Return the (x, y) coordinate for the center point of the cell that contains the specified text.  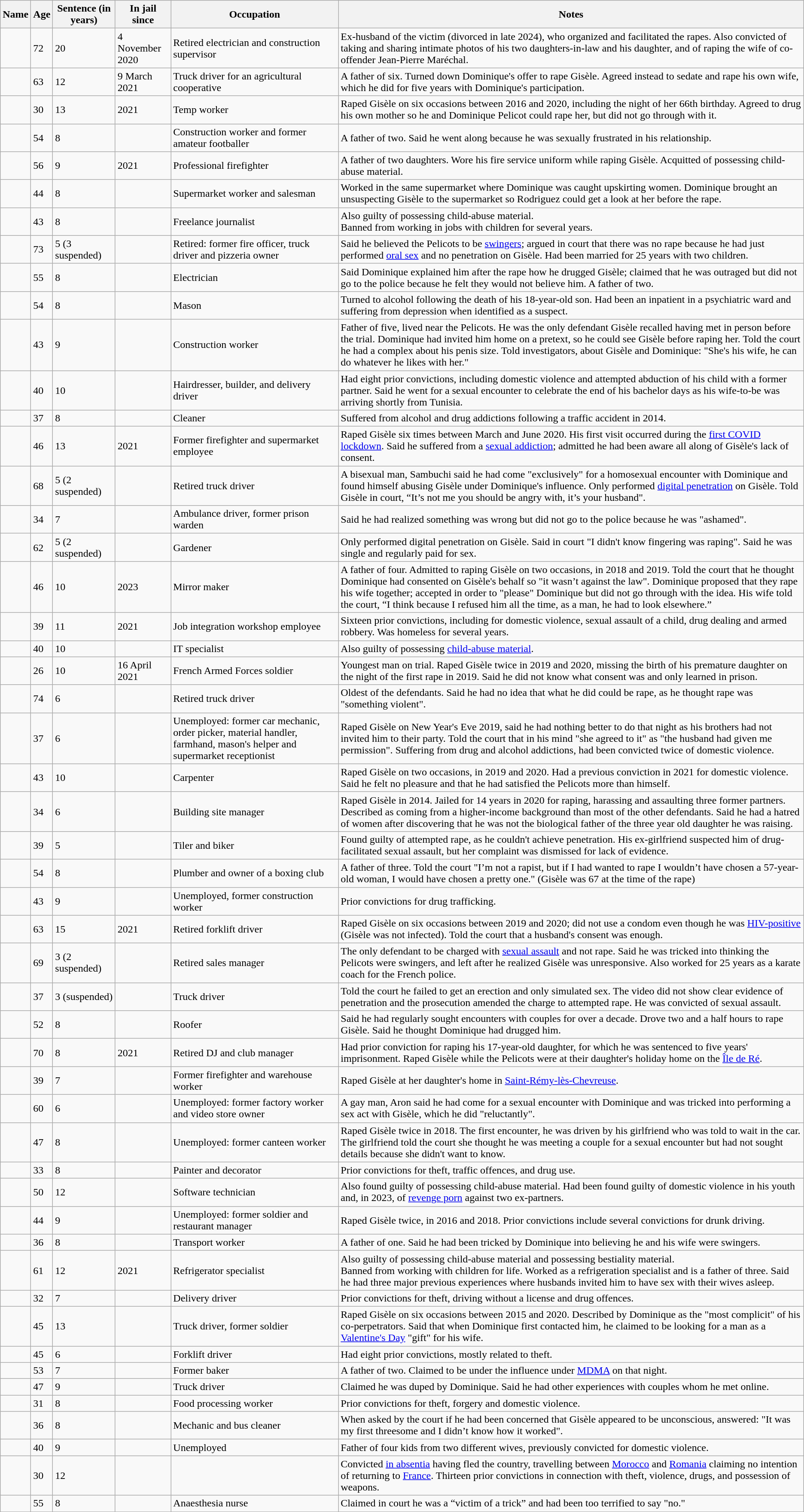
Mirror maker (255, 587)
Retired electrician and construction supervisor (255, 48)
Prior convictions for theft, forgery and domestic violence. (571, 1403)
Father of four kids from two different wives, previously convicted for domestic violence. (571, 1448)
Construction worker and former amateur footballer (255, 137)
Claimed he was duped by Dominique. Said he had other experiences with couples whom he met online. (571, 1387)
Prior convictions for theft, traffic offences, and drug use. (571, 1170)
70 (42, 1052)
Job integration workshop employee (255, 626)
Also guilty of possessing child-abuse material.Banned from working in jobs with children for several years. (571, 222)
Hairdresser, builder, and delivery driver (255, 390)
Also guilty of possessing child-abuse material. (571, 649)
Building site manager (255, 811)
Professional firefighter (255, 166)
Age (42, 15)
French Armed Forces soldier (255, 671)
Had eight prior convictions, mostly related to theft. (571, 1354)
Former baker (255, 1371)
61 (42, 1270)
68 (42, 486)
Mason (255, 305)
Unemployed: former canteen worker (255, 1142)
A father of two. Said he went along because he was sexually frustrated in his relationship. (571, 137)
53 (42, 1371)
33 (42, 1170)
Truck driver, former soldier (255, 1326)
Delivery driver (255, 1298)
Software technician (255, 1192)
Prior convictions for theft, driving without a license and drug offences. (571, 1298)
Painter and decorator (255, 1170)
56 (42, 166)
3 (2 suspended) (84, 963)
32 (42, 1298)
A father of two daughters. Wore his fire service uniform while raping Gisèle. Acquitted of possessing child-abuse material. (571, 166)
Mechanic and bus cleaner (255, 1425)
Unemployed: former soldier and restaurant manager (255, 1220)
Truck driver for an agricultural cooperative (255, 82)
5 (3 suspended) (84, 249)
62 (42, 547)
Retired DJ and club manager (255, 1052)
16 April 2021 (143, 671)
Sentence (in years) (84, 15)
A father of one. Said he had been tricked by Dominique into believing he and his wife were swingers. (571, 1242)
20 (84, 48)
Ambulance driver, former prison warden (255, 520)
73 (42, 249)
5 (84, 845)
Freelance journalist (255, 222)
Construction worker (255, 344)
Tiler and biker (255, 845)
Suffered from alcohol and drug addictions following a traffic accident in 2014. (571, 418)
Forklift driver (255, 1354)
In jail since (143, 15)
Carpenter (255, 777)
Name (15, 15)
52 (42, 1025)
26 (42, 671)
Said he had realized something was wrong but did not go to the police because he was "ashamed". (571, 520)
IT specialist (255, 649)
A father of two. Claimed to be under the influence under MDMA on that night. (571, 1371)
Electrician (255, 277)
Former firefighter and warehouse worker (255, 1081)
Unemployed: former car mechanic, order picker, material handler, farmhand, mason's helper and supermarket receptionist (255, 738)
2023 (143, 587)
3 (suspended) (84, 997)
Cleaner (255, 418)
Roofer (255, 1025)
50 (42, 1192)
Unemployed, former construction worker (255, 901)
Refrigerator specialist (255, 1270)
11 (84, 626)
Unemployed (255, 1448)
Only performed digital penetration on Gisèle. Said in court "I didn't know fingering was raping". Said he was single and regularly paid for sex. (571, 547)
Food processing worker (255, 1403)
Former firefighter and supermarket employee (255, 446)
Raped Gisèle at her daughter's home in Saint-Rémy-lès-Chevreuse. (571, 1081)
Retired: former fire officer, truck driver and pizzeria owner (255, 249)
15 (84, 930)
74 (42, 698)
Prior convictions for drug trafficking. (571, 901)
Anaesthesia nurse (255, 1503)
60 (42, 1108)
Notes (571, 15)
Transport worker (255, 1242)
Unemployed: former factory worker and video store owner (255, 1108)
Retired sales manager (255, 963)
Temp worker (255, 110)
Claimed in court he was a “victim of a trick” and had been too terrified to say "no." (571, 1503)
Plumber and owner of a boxing club (255, 873)
Raped Gisèle twice, in 2016 and 2018. Prior convictions include several convictions for drunk driving. (571, 1220)
Occupation (255, 15)
Gardener (255, 547)
Retired forklift driver (255, 930)
72 (42, 48)
4 November 2020 (143, 48)
31 (42, 1403)
Supermarket worker and salesman (255, 193)
Oldest of the defendants. Said he had no idea that what he did could be rape, as he thought rape was "something violent". (571, 698)
9 March 2021 (143, 82)
69 (42, 963)
